Scan for the cell matching the given text and deliver its [X, Y] coordinate at center. 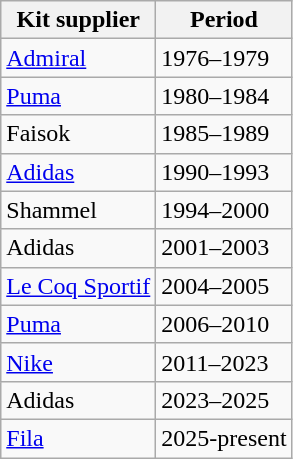
2006–2010 [224, 324]
Nike [78, 362]
1994–2000 [224, 210]
2023–2025 [224, 400]
1980–1984 [224, 96]
1985–1989 [224, 134]
2004–2005 [224, 286]
2001–2003 [224, 248]
2011–2023 [224, 362]
Period [224, 20]
Shammel [78, 210]
Fila [78, 438]
Le Coq Sportif [78, 286]
Faisok [78, 134]
Kit supplier [78, 20]
Admiral [78, 58]
1990–1993 [224, 172]
2025-present [224, 438]
1976–1979 [224, 58]
